Identify which cell holds the provided text, then report its [x, y] central coordinate. 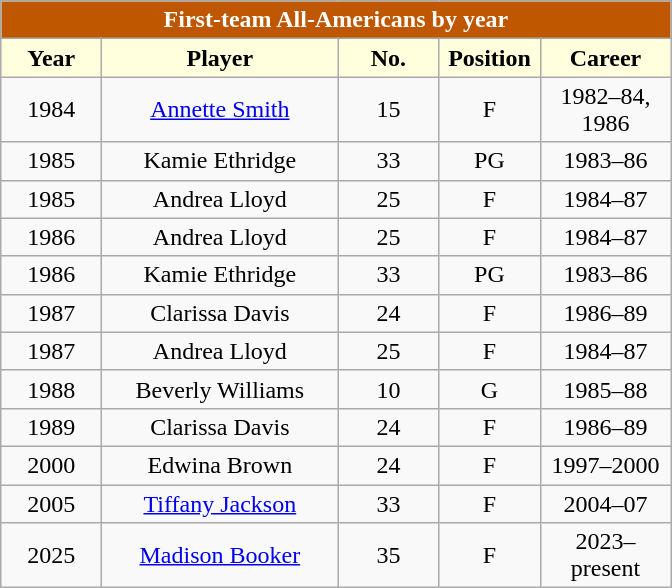
Tiffany Jackson [220, 503]
Edwina Brown [220, 465]
1989 [52, 427]
Beverly Williams [220, 389]
2004–07 [606, 503]
1997–2000 [606, 465]
1982–84, 1986 [606, 110]
1988 [52, 389]
10 [388, 389]
1985–88 [606, 389]
Position [490, 58]
Madison Booker [220, 556]
15 [388, 110]
Annette Smith [220, 110]
1984 [52, 110]
First-team All-Americans by year [336, 20]
2005 [52, 503]
Year [52, 58]
Career [606, 58]
2025 [52, 556]
2023–present [606, 556]
No. [388, 58]
35 [388, 556]
2000 [52, 465]
G [490, 389]
Player [220, 58]
